Scan for the cell matching the given text and deliver its [x, y] coordinate at center. 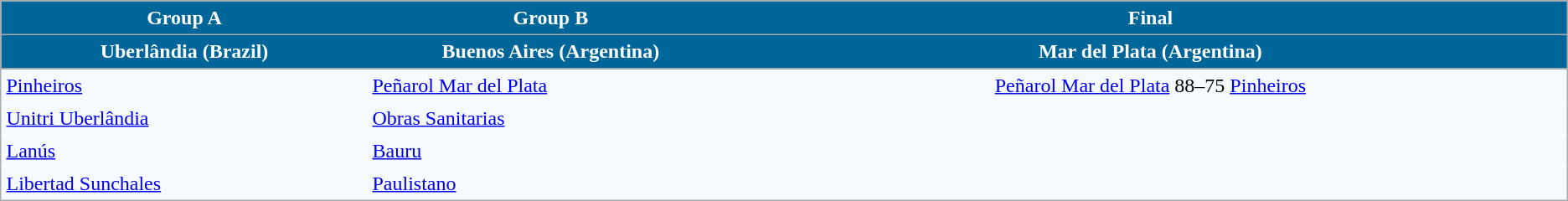
Group A [184, 18]
Paulistano [551, 184]
Final [1151, 18]
Mar del Plata (Argentina) [1151, 51]
Lanús [184, 151]
Obras Sanitarias [551, 119]
Uberlândia (Brazil) [184, 51]
Libertad Sunchales [184, 184]
Pinheiros [184, 85]
Unitri Uberlândia [184, 119]
Peñarol Mar del Plata 88–75 Pinheiros [1151, 85]
Bauru [551, 151]
Buenos Aires (Argentina) [551, 51]
Peñarol Mar del Plata [551, 85]
Group B [551, 18]
